Find where the given text appears and provide that cell's center as (x, y) coordinate. 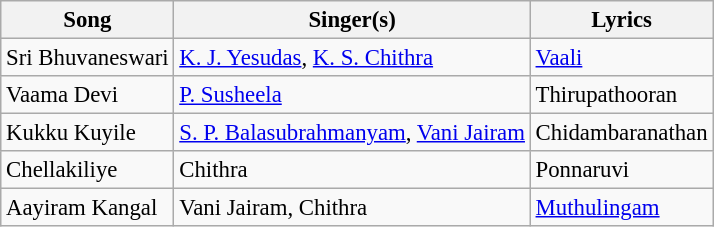
Lyrics (622, 20)
Chellakiliye (88, 170)
Vaama Devi (88, 95)
Singer(s) (352, 20)
Ponnaruvi (622, 170)
Muthulingam (622, 208)
Thirupathooran (622, 95)
S. P. Balasubrahmanyam, Vani Jairam (352, 133)
Chidambaranathan (622, 133)
Vani Jairam, Chithra (352, 208)
Sri Bhuvaneswari (88, 58)
K. J. Yesudas, K. S. Chithra (352, 58)
P. Susheela (352, 95)
Song (88, 20)
Kukku Kuyile (88, 133)
Aayiram Kangal (88, 208)
Vaali (622, 58)
Chithra (352, 170)
